Find where the given text appears and provide that cell's center as (x, y) coordinate. 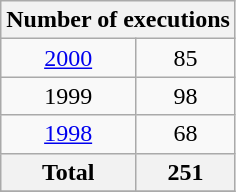
Total (68, 172)
98 (186, 96)
85 (186, 58)
2000 (68, 58)
Number of executions (118, 20)
68 (186, 134)
1998 (68, 134)
1999 (68, 96)
251 (186, 172)
